Scan for the cell matching the given text and deliver its (X, Y) coordinate at center. 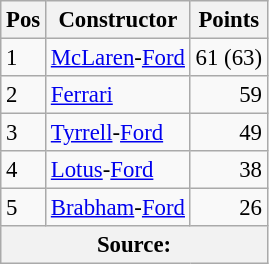
Points (228, 20)
Tyrrell-Ford (118, 133)
Constructor (118, 20)
61 (63) (228, 58)
5 (24, 208)
38 (228, 170)
Source: (134, 245)
Lotus-Ford (118, 170)
2 (24, 95)
4 (24, 170)
Ferrari (118, 95)
Brabham-Ford (118, 208)
McLaren-Ford (118, 58)
26 (228, 208)
3 (24, 133)
1 (24, 58)
49 (228, 133)
Pos (24, 20)
59 (228, 95)
